Capture the cell that displays the provided text and extract its (x, y) central coordinate. 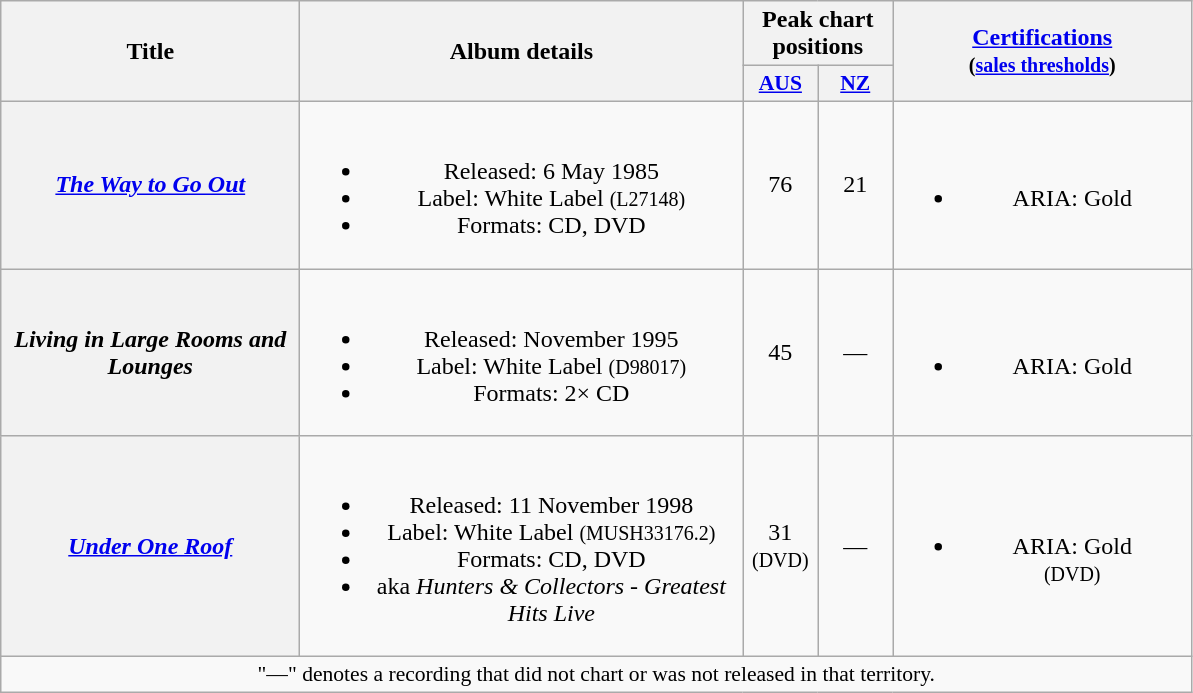
NZ (856, 84)
Living in Large Rooms and Lounges (150, 352)
Released: November 1995Label: White Label (D98017)Formats: 2× CD (522, 352)
Certifications(sales thresholds) (1042, 52)
The Way to Go Out (150, 184)
Released: 6 May 1985Label: White Label (L27148)Formats: CD, DVD (522, 184)
Title (150, 52)
45 (780, 352)
Peak chart positions (818, 34)
76 (780, 184)
ARIA: Gold (DVD) (1042, 546)
Under One Roof (150, 546)
Released: 11 November 1998Label: White Label (MUSH33176.2)Formats: CD, DVDaka Hunters & Collectors - Greatest Hits Live (522, 546)
"—" denotes a recording that did not chart or was not released in that territory. (596, 675)
31(DVD) (780, 546)
21 (856, 184)
AUS (780, 84)
Album details (522, 52)
